From the cell containing the given text, extract its center point as [X, Y] coordinate. 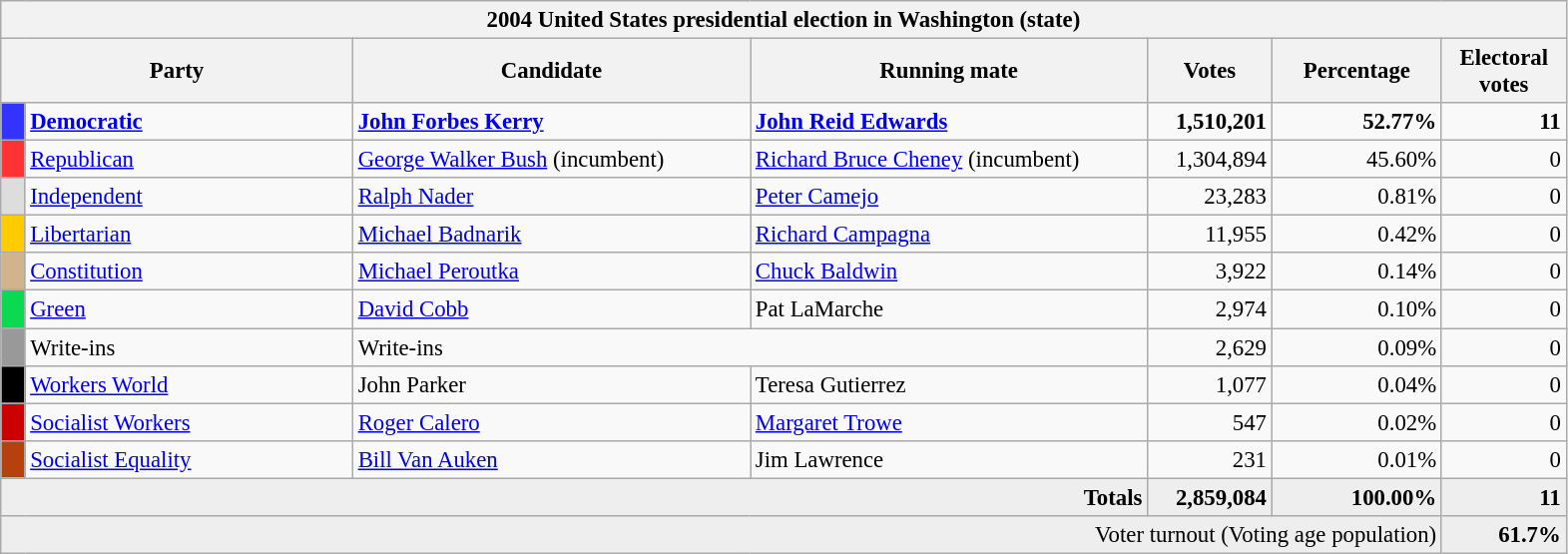
Candidate [551, 72]
0.01% [1356, 459]
Workers World [189, 384]
0.02% [1356, 422]
0.81% [1356, 197]
Roger Calero [551, 422]
Richard Campagna [949, 235]
Totals [575, 497]
Socialist Workers [189, 422]
1,077 [1210, 384]
0.14% [1356, 273]
61.7% [1503, 535]
David Cobb [551, 309]
547 [1210, 422]
John Reid Edwards [949, 122]
2004 United States presidential election in Washington (state) [784, 20]
Socialist Equality [189, 459]
Constitution [189, 273]
Chuck Baldwin [949, 273]
231 [1210, 459]
Michael Badnarik [551, 235]
Party [178, 72]
11,955 [1210, 235]
1,510,201 [1210, 122]
1,304,894 [1210, 160]
0.10% [1356, 309]
2,974 [1210, 309]
2,629 [1210, 347]
Votes [1210, 72]
Jim Lawrence [949, 459]
52.77% [1356, 122]
Percentage [1356, 72]
George Walker Bush (incumbent) [551, 160]
Bill Van Auken [551, 459]
John Forbes Kerry [551, 122]
Margaret Trowe [949, 422]
Pat LaMarche [949, 309]
45.60% [1356, 160]
Green [189, 309]
Republican [189, 160]
Democratic [189, 122]
Michael Peroutka [551, 273]
Peter Camejo [949, 197]
0.04% [1356, 384]
23,283 [1210, 197]
Running mate [949, 72]
Electoral votes [1503, 72]
3,922 [1210, 273]
Ralph Nader [551, 197]
0.42% [1356, 235]
Independent [189, 197]
Voter turnout (Voting age population) [722, 535]
John Parker [551, 384]
Teresa Gutierrez [949, 384]
Richard Bruce Cheney (incumbent) [949, 160]
2,859,084 [1210, 497]
100.00% [1356, 497]
0.09% [1356, 347]
Libertarian [189, 235]
